Return the (x, y) coordinate for the center point of the cell that contains the specified text.  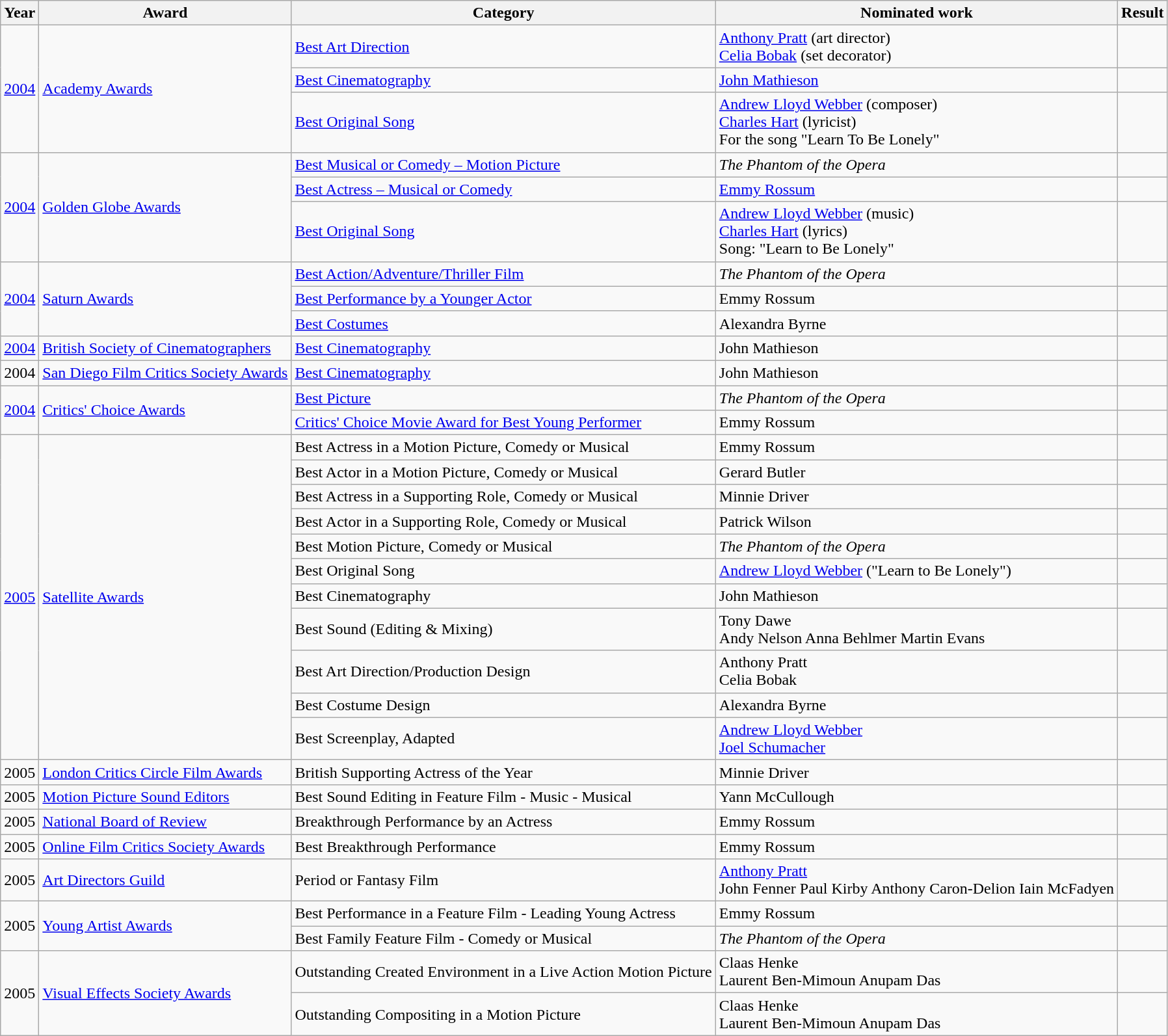
Satellite Awards (165, 598)
Patrick Wilson (916, 522)
Best Costumes (503, 323)
Best Actress – Musical or Comedy (503, 189)
National Board of Review (165, 821)
Outstanding Compositing in a Motion Picture (503, 1015)
Best Sound Editing in Feature Film - Music - Musical (503, 797)
Best Art Direction (503, 47)
Tony DaweAndy Nelson Anna Behlmer Martin Evans (916, 630)
Result (1143, 13)
Best Actor in a Motion Picture, Comedy or Musical (503, 472)
San Diego Film Critics Society Awards (165, 373)
Motion Picture Sound Editors (165, 797)
Best Performance by a Younger Actor (503, 299)
Anthony Pratt (art director) Celia Bobak (set decorator) (916, 47)
Category (503, 13)
British Supporting Actress of the Year (503, 772)
Andrew Lloyd Webber ("Learn to Be Lonely") (916, 571)
Best Screenplay, Adapted (503, 739)
Gerard Butler (916, 472)
Best Sound (Editing & Mixing) (503, 630)
Best Action/Adventure/Thriller Film (503, 274)
Visual Effects Society Awards (165, 993)
Best Actress in a Supporting Role, Comedy or Musical (503, 497)
Period or Fantasy Film (503, 881)
Anthony PrattCelia Bobak (916, 671)
Academy Awards (165, 88)
Yann McCullough (916, 797)
Year (20, 13)
Best Costume Design (503, 705)
Outstanding Created Environment in a Live Action Motion Picture (503, 972)
Saturn Awards (165, 299)
Best Art Direction/Production Design (503, 671)
Best Performance in a Feature Film - Leading Young Actress (503, 914)
Art Directors Guild (165, 881)
Andrew Lloyd Webber (music) Charles Hart (lyrics) Song: "Learn to Be Lonely" (916, 232)
Critics' Choice Movie Award for Best Young Performer (503, 423)
Young Artist Awards (165, 926)
London Critics Circle Film Awards (165, 772)
Breakthrough Performance by an Actress (503, 821)
Best Actress in a Motion Picture, Comedy or Musical (503, 447)
Best Musical or Comedy – Motion Picture (503, 165)
Anthony PrattJohn Fenner Paul Kirby Anthony Caron-Delion Iain McFadyen (916, 881)
Nominated work (916, 13)
Best Family Feature Film - Comedy or Musical (503, 938)
Best Picture (503, 397)
Best Breakthrough Performance (503, 846)
Best Actor in a Supporting Role, Comedy or Musical (503, 522)
Golden Globe Awards (165, 207)
Award (165, 13)
Critics' Choice Awards (165, 410)
Online Film Critics Society Awards (165, 846)
Andrew Lloyd WebberJoel Schumacher (916, 739)
Best Motion Picture, Comedy or Musical (503, 546)
Andrew Lloyd Webber (composer) Charles Hart (lyricist) For the song "Learn To Be Lonely" (916, 122)
British Society of Cinematographers (165, 348)
